For the text-containing cell, return its midpoint in (x, y) coordinate format. 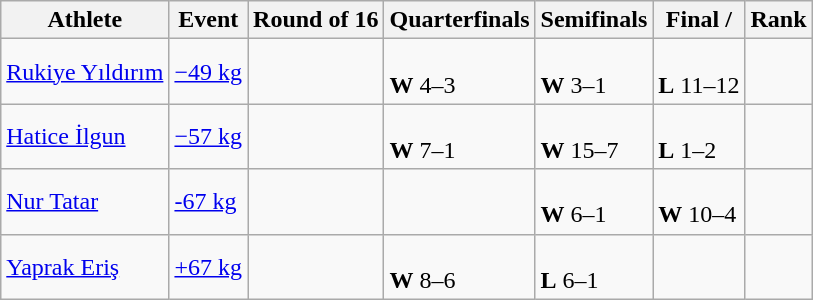
W 7–1 (460, 136)
W 6–1 (594, 202)
Athlete (85, 20)
Yaprak Eriş (85, 266)
Hatice İlgun (85, 136)
Nur Tatar (85, 202)
−57 kg (208, 136)
Round of 16 (316, 20)
W 10–4 (699, 202)
W 4–3 (460, 72)
L 6–1 (594, 266)
Quarterfinals (460, 20)
Event (208, 20)
Final / (699, 20)
L 11–12 (699, 72)
Rank (778, 20)
-67 kg (208, 202)
L 1–2 (699, 136)
W 8–6 (460, 266)
W 15–7 (594, 136)
W 3–1 (594, 72)
Semifinals (594, 20)
−49 kg (208, 72)
Rukiye Yıldırım (85, 72)
+67 kg (208, 266)
